Identify which cell holds the provided text, then report its (X, Y) central coordinate. 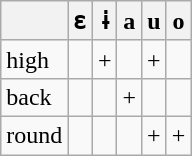
round (34, 135)
high (34, 59)
o (178, 21)
a (130, 21)
ɨ (104, 21)
ɛ (80, 21)
back (34, 97)
u (154, 21)
